Pinpoint the cell where the given text exists, returning its [x, y] midpoint coordinate. 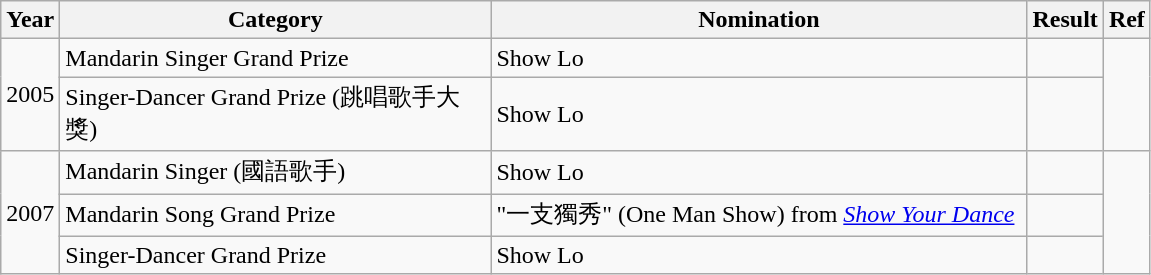
Singer-Dancer Grand Prize (跳唱歌手大獎) [276, 114]
Singer-Dancer Grand Prize [276, 255]
"一支獨秀" (One Man Show) from Show Your Dance [759, 216]
Mandarin Song Grand Prize [276, 216]
Result [1065, 20]
2005 [30, 95]
Ref [1126, 20]
Mandarin Singer (國語歌手) [276, 172]
2007 [30, 212]
Year [30, 20]
Nomination [759, 20]
Category [276, 20]
Mandarin Singer Grand Prize [276, 58]
